Pinpoint the cell where the given text exists, returning its [x, y] midpoint coordinate. 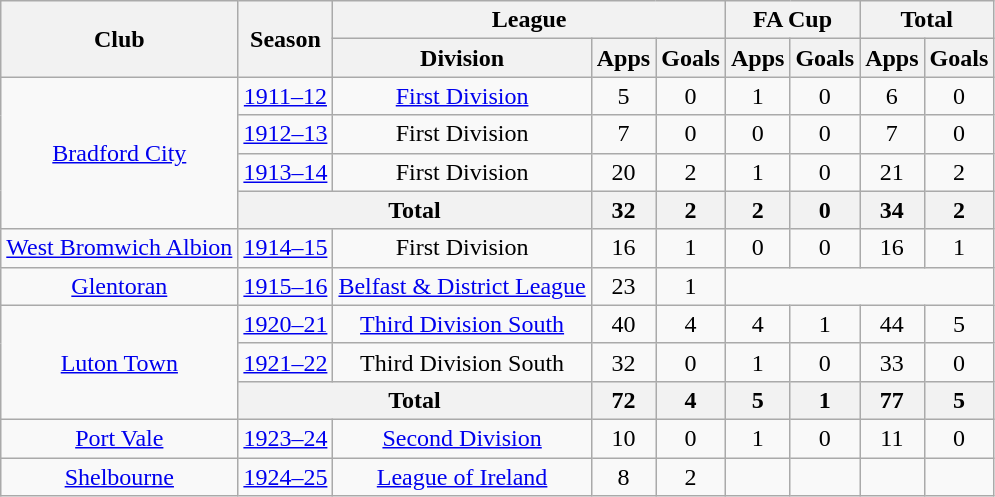
1920–21 [286, 324]
1913–14 [286, 172]
33 [892, 362]
FA Cup [792, 20]
League of Ireland [462, 477]
1923–24 [286, 438]
1911–12 [286, 96]
1912–13 [286, 134]
Luton Town [120, 362]
23 [623, 286]
77 [892, 400]
Port Vale [120, 438]
1915–16 [286, 286]
Season [286, 39]
6 [892, 96]
1921–22 [286, 362]
8 [623, 477]
League [530, 20]
20 [623, 172]
40 [623, 324]
10 [623, 438]
11 [892, 438]
Second Division [462, 438]
Belfast & District League [462, 286]
72 [623, 400]
1914–15 [286, 248]
21 [892, 172]
34 [892, 210]
Club [120, 39]
1924–25 [286, 477]
West Bromwich Albion [120, 248]
Division [462, 58]
Bradford City [120, 153]
44 [892, 324]
Glentoran [120, 286]
Shelbourne [120, 477]
